Capture the cell that displays the provided text and extract its (X, Y) central coordinate. 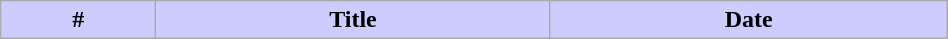
# (78, 20)
Title (353, 20)
Date (748, 20)
